Identify which cell holds the provided text, then report its [X, Y] central coordinate. 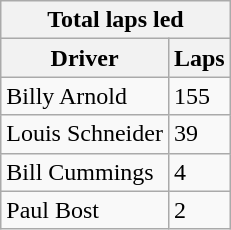
Paul Bost [85, 210]
Total laps led [116, 20]
Louis Schneider [85, 134]
4 [199, 172]
Driver [85, 58]
Bill Cummings [85, 172]
39 [199, 134]
Laps [199, 58]
Billy Arnold [85, 96]
155 [199, 96]
2 [199, 210]
